Pinpoint the cell where the given text exists, returning its (x, y) midpoint coordinate. 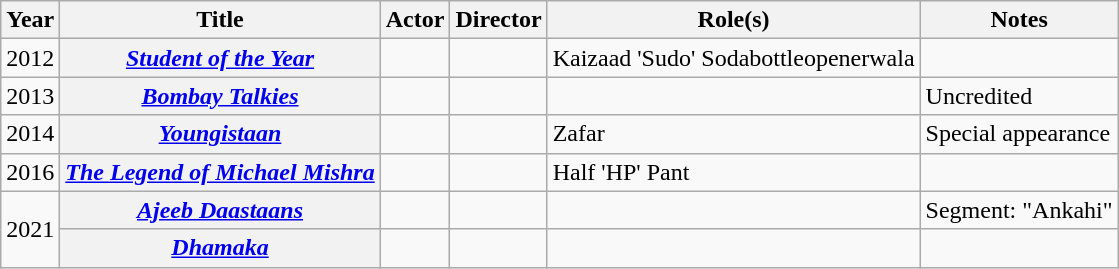
Role(s) (734, 20)
2012 (30, 58)
Student of the Year (220, 58)
Bombay Talkies (220, 96)
Uncredited (1019, 96)
Director (498, 20)
Actor (415, 20)
Kaizaad 'Sudo' Sodabottleopenerwala (734, 58)
Ajeeb Daastaans (220, 210)
Special appearance (1019, 134)
2014 (30, 134)
Title (220, 20)
Youngistaan (220, 134)
Segment: "Ankahi" (1019, 210)
Dhamaka (220, 248)
The Legend of Michael Mishra (220, 172)
2016 (30, 172)
Zafar (734, 134)
Half 'HP' Pant (734, 172)
Year (30, 20)
2013 (30, 96)
Notes (1019, 20)
2021 (30, 229)
